Search for the cell housing the specified text and yield its [x, y] center coordinate. 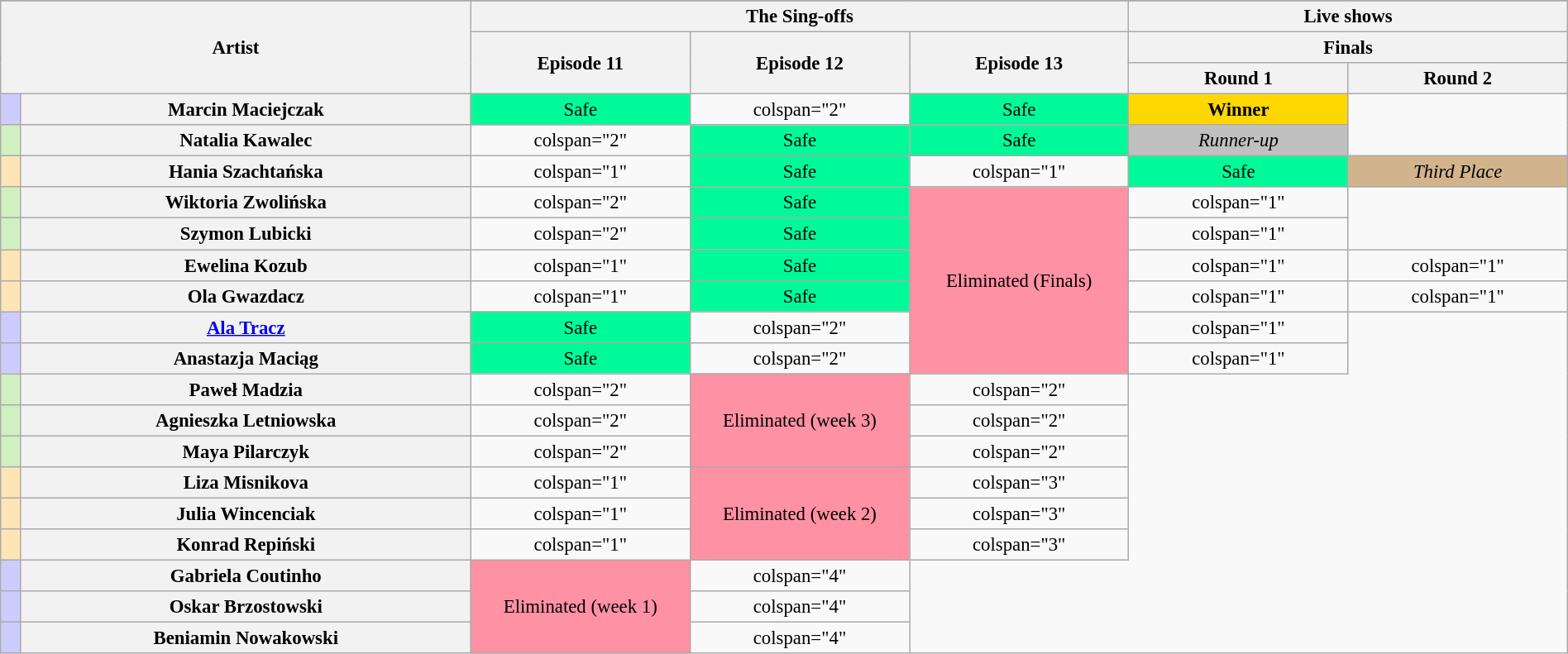
Third Place [1457, 172]
Oskar Brzostowski [246, 607]
Anastazja Maciąg [246, 358]
Winner [1239, 110]
Beniamin Nowakowski [246, 638]
Eliminated (Finals) [1019, 280]
Paweł Madzia [246, 389]
Szymon Lubicki [246, 234]
Runner-up [1239, 141]
The Sing-offs [800, 17]
Liza Misnikova [246, 483]
Ala Tracz [246, 327]
Julia Wincenciak [246, 513]
Artist [236, 48]
Marcin Maciejczak [246, 110]
Round 2 [1457, 79]
Round 1 [1239, 79]
Eliminated (week 3) [799, 420]
Gabriela Coutinho [246, 576]
Agnieszka Letniowska [246, 421]
Eliminated (week 2) [799, 514]
Maya Pilarczyk [246, 451]
Wiktoria Zwolińska [246, 203]
Eliminated (week 1) [581, 607]
Hania Szachtańska [246, 172]
Ola Gwazdacz [246, 296]
Episode 11 [581, 63]
Konrad Repiński [246, 545]
Episode 12 [799, 63]
Ewelina Kozub [246, 265]
Natalia Kawalec [246, 141]
Episode 13 [1019, 63]
Finals [1348, 48]
Live shows [1348, 17]
